Find where the given text appears and provide that cell's center as [X, Y] coordinate. 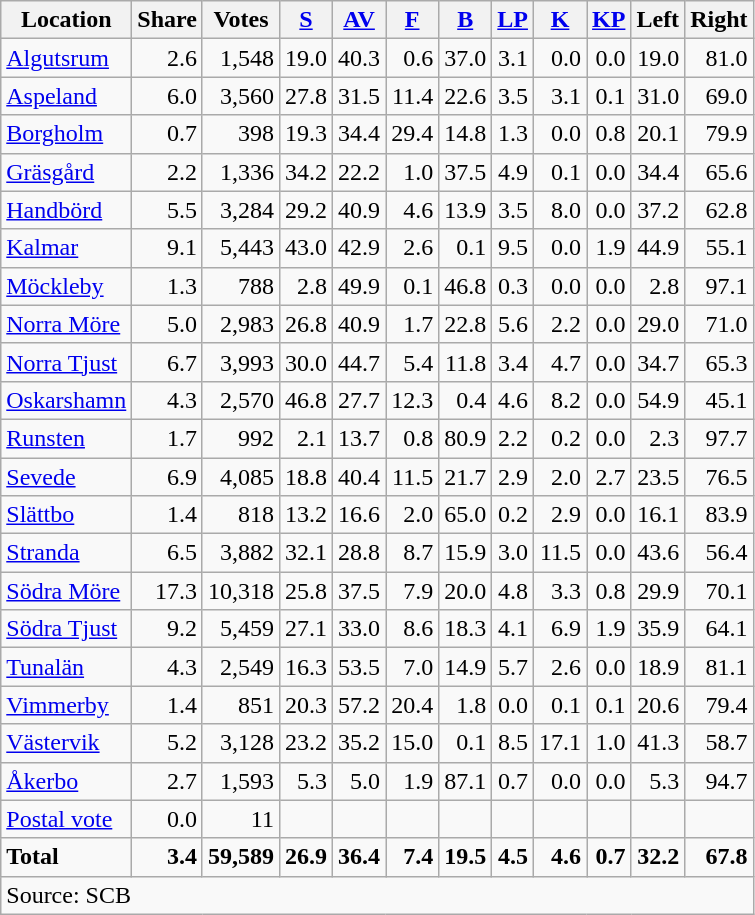
B [466, 20]
19.5 [466, 857]
28.8 [360, 553]
30.0 [306, 362]
21.7 [466, 477]
Södra Möre [66, 591]
32.1 [306, 553]
K [560, 20]
32.2 [658, 857]
55.1 [719, 248]
4.1 [513, 629]
Handbörd [66, 210]
1.8 [466, 705]
26.8 [306, 324]
9.1 [168, 248]
788 [240, 286]
5,443 [240, 248]
49.9 [360, 286]
3.3 [560, 591]
18.8 [306, 477]
Stranda [66, 553]
27.7 [360, 400]
11 [240, 819]
35.2 [360, 743]
33.0 [360, 629]
2.3 [658, 438]
31.0 [658, 96]
5.2 [168, 743]
0.6 [412, 58]
57.2 [360, 705]
31.5 [360, 96]
11.8 [466, 362]
17.3 [168, 591]
65.0 [466, 515]
76.5 [719, 477]
S [306, 20]
22.2 [360, 172]
Share [168, 20]
4.5 [513, 857]
22.6 [466, 96]
7.9 [412, 591]
3,993 [240, 362]
97.1 [719, 286]
9.2 [168, 629]
4.8 [513, 591]
Sevede [66, 477]
20.6 [658, 705]
40.4 [360, 477]
69.0 [719, 96]
22.8 [466, 324]
Location [66, 20]
29.2 [306, 210]
1,336 [240, 172]
Norra Möre [66, 324]
67.8 [719, 857]
Möckleby [66, 286]
14.9 [466, 667]
4,085 [240, 477]
2,570 [240, 400]
3.0 [513, 553]
Left [658, 20]
Votes [240, 20]
64.1 [719, 629]
16.3 [306, 667]
19.3 [306, 134]
5.6 [513, 324]
Source: SCB [377, 895]
20.1 [658, 134]
58.7 [719, 743]
15.0 [412, 743]
13.2 [306, 515]
35.9 [658, 629]
18.3 [466, 629]
Slättbo [66, 515]
Norra Tjust [66, 362]
41.3 [658, 743]
Aspeland [66, 96]
2,549 [240, 667]
8.7 [412, 553]
6.5 [168, 553]
4.7 [560, 362]
43.0 [306, 248]
AV [360, 20]
70.1 [719, 591]
1,548 [240, 58]
9.5 [513, 248]
79.9 [719, 134]
23.5 [658, 477]
11.4 [412, 96]
44.9 [658, 248]
5,459 [240, 629]
4.9 [513, 172]
65.3 [719, 362]
23.2 [306, 743]
62.8 [719, 210]
43.6 [658, 553]
36.4 [360, 857]
0.3 [513, 286]
16.6 [360, 515]
3,560 [240, 96]
14.8 [466, 134]
81.1 [719, 667]
18.9 [658, 667]
5.7 [513, 667]
37.2 [658, 210]
Oskarshamn [66, 400]
KP [609, 20]
Runsten [66, 438]
5.4 [412, 362]
Postal vote [66, 819]
17.1 [560, 743]
12.3 [412, 400]
54.9 [658, 400]
8.6 [412, 629]
27.8 [306, 96]
851 [240, 705]
Västervik [66, 743]
79.4 [719, 705]
59,589 [240, 857]
25.8 [306, 591]
44.7 [360, 362]
3,128 [240, 743]
94.7 [719, 781]
6.7 [168, 362]
Åkerbo [66, 781]
8.2 [560, 400]
3,284 [240, 210]
LP [513, 20]
53.5 [360, 667]
40.3 [360, 58]
1,593 [240, 781]
5.5 [168, 210]
Right [719, 20]
Gräsgård [66, 172]
81.0 [719, 58]
10,318 [240, 591]
Algutsrum [66, 58]
29.9 [658, 591]
20.4 [412, 705]
2.1 [306, 438]
3,882 [240, 553]
34.7 [658, 362]
56.4 [719, 553]
7.4 [412, 857]
Total [66, 857]
818 [240, 515]
37.0 [466, 58]
13.9 [466, 210]
Södra Tjust [66, 629]
Borgholm [66, 134]
2,983 [240, 324]
80.9 [466, 438]
8.5 [513, 743]
0.4 [466, 400]
20.0 [466, 591]
83.9 [719, 515]
87.1 [466, 781]
42.9 [360, 248]
65.6 [719, 172]
F [412, 20]
7.0 [412, 667]
Vimmerby [66, 705]
992 [240, 438]
16.1 [658, 515]
29.4 [412, 134]
26.9 [306, 857]
97.7 [719, 438]
20.3 [306, 705]
34.2 [306, 172]
71.0 [719, 324]
8.0 [560, 210]
398 [240, 134]
15.9 [466, 553]
Kalmar [66, 248]
45.1 [719, 400]
27.1 [306, 629]
6.0 [168, 96]
29.0 [658, 324]
Tunalän [66, 667]
13.7 [360, 438]
